Provide the [x, y] coordinate of the cell's center where the given text is located.  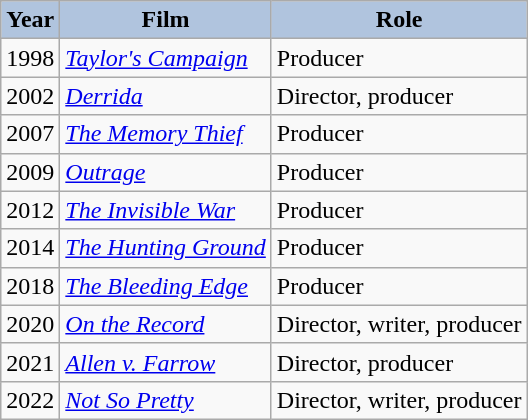
2022 [30, 400]
Film [166, 20]
On the Record [166, 324]
2009 [30, 172]
1998 [30, 58]
The Invisible War [166, 210]
The Memory Thief [166, 134]
Role [399, 20]
2021 [30, 362]
2014 [30, 248]
Not So Pretty [166, 400]
Allen v. Farrow [166, 362]
The Bleeding Edge [166, 286]
2012 [30, 210]
2007 [30, 134]
Derrida [166, 96]
Taylor's Campaign [166, 58]
2002 [30, 96]
2018 [30, 286]
2020 [30, 324]
Outrage [166, 172]
The Hunting Ground [166, 248]
Year [30, 20]
